Identify which cell holds the provided text, then report its [x, y] central coordinate. 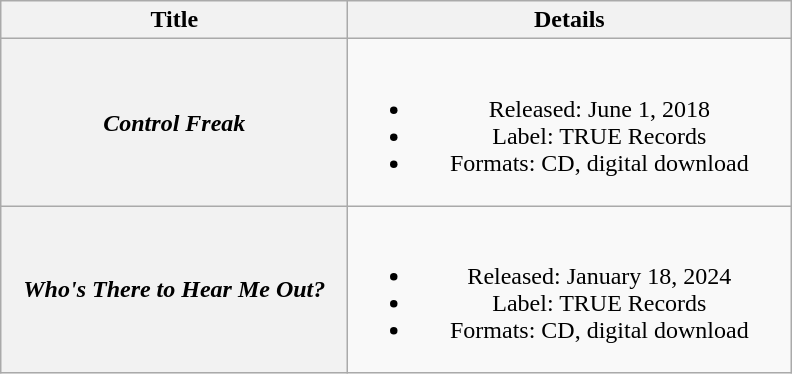
Title [174, 20]
Released: January 18, 2024Label: TRUE RecordsFormats: CD, digital download [570, 290]
Details [570, 20]
Control Freak [174, 122]
Released: June 1, 2018Label: TRUE RecordsFormats: CD, digital download [570, 122]
Who's There to Hear Me Out? [174, 290]
